Return (x, y) of the center of cell containing provided text 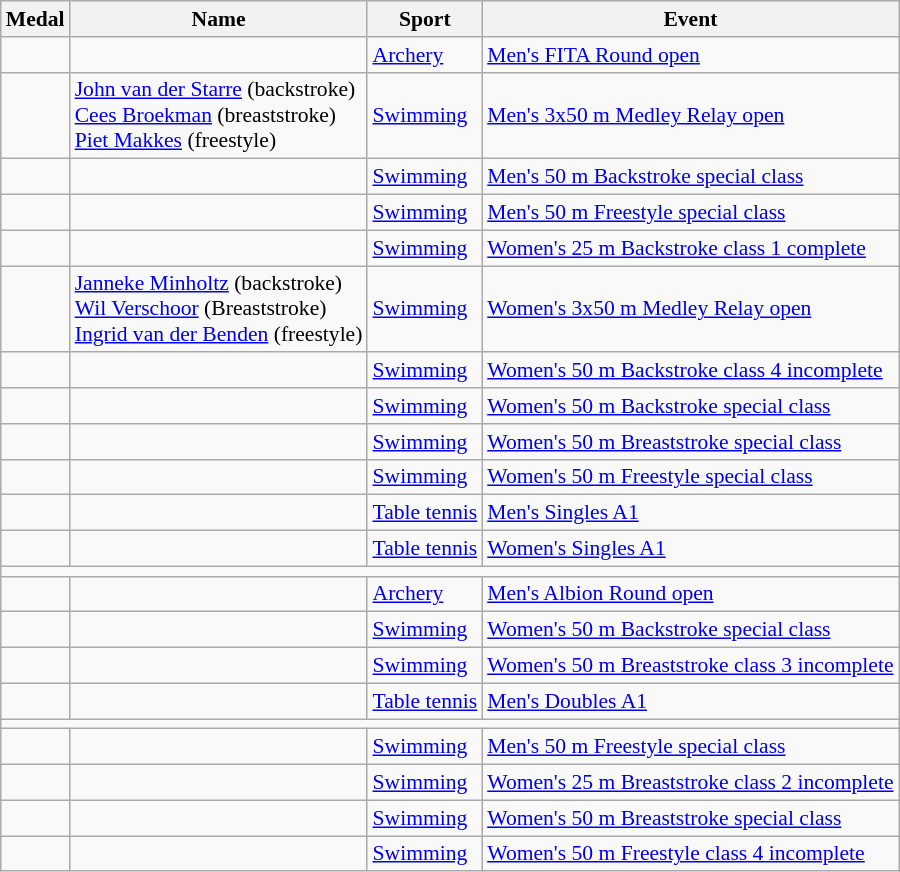
Men's 50 m Backstroke special class (690, 177)
Medal (36, 19)
Men's Doubles A1 (690, 701)
Women's Singles A1 (690, 549)
Event (690, 19)
Sport (424, 19)
Women's 50 m Freestyle class 4 incomplete (690, 854)
Women's 50 m Freestyle special class (690, 477)
Men's Singles A1 (690, 513)
Men's FITA Round open (690, 55)
Women's 50 m Breaststroke class 3 incomplete (690, 666)
Men's Albion Round open (690, 594)
Janneke Minholtz (backstroke)Wil Verschoor (Breaststroke)Ingrid van der Benden (freestyle) (219, 310)
Women's 25 m Backstroke class 1 complete (690, 248)
Men's 3x50 m Medley Relay open (690, 116)
John van der Starre (backstroke)Cees Broekman (breaststroke)Piet Makkes (freestyle) (219, 116)
Women's 3x50 m Medley Relay open (690, 310)
Women's 25 m Breaststroke class 2 incomplete (690, 783)
Name (219, 19)
Women's 50 m Backstroke class 4 incomplete (690, 371)
